Locate the cell with the specified text and output its (x, y) center coordinate. 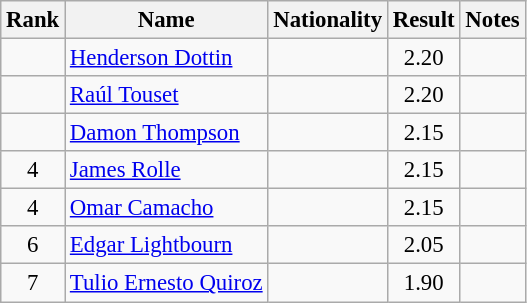
Henderson Dottin (166, 58)
1.90 (424, 283)
James Rolle (166, 170)
Omar Camacho (166, 208)
2.05 (424, 245)
6 (33, 245)
Raúl Touset (166, 95)
7 (33, 283)
Rank (33, 20)
Tulio Ernesto Quiroz (166, 283)
Damon Thompson (166, 133)
Notes (492, 20)
Result (424, 20)
Name (166, 20)
Nationality (328, 20)
Edgar Lightbourn (166, 245)
